Extract the [x, y] coordinate from the center of the cell holding the provided text.  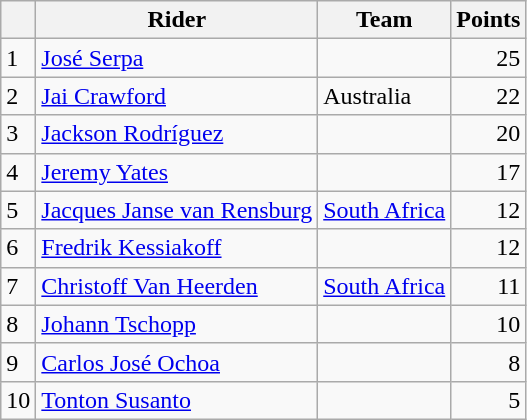
17 [488, 172]
Carlos José Ochoa [177, 362]
22 [488, 96]
Jeremy Yates [177, 172]
9 [18, 362]
Tonton Susanto [177, 400]
Christoff Van Heerden [177, 286]
José Serpa [177, 58]
11 [488, 286]
Points [488, 20]
Jackson Rodríguez [177, 134]
2 [18, 96]
25 [488, 58]
3 [18, 134]
Fredrik Kessiakoff [177, 248]
6 [18, 248]
Team [384, 20]
Jacques Janse van Rensburg [177, 210]
Johann Tschopp [177, 324]
Australia [384, 96]
Jai Crawford [177, 96]
7 [18, 286]
4 [18, 172]
Rider [177, 20]
20 [488, 134]
1 [18, 58]
